Locate the cell with the specified text and output its (X, Y) center coordinate. 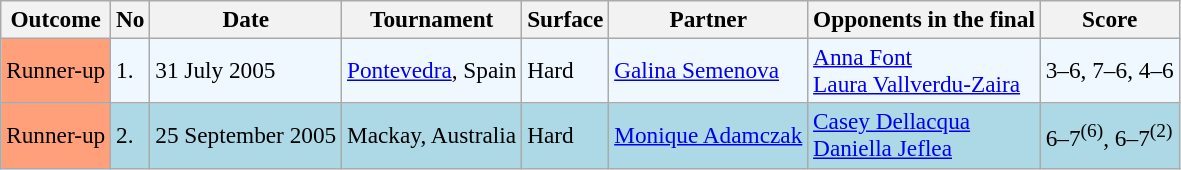
Outcome (56, 19)
Score (1110, 19)
Pontevedra, Spain (432, 70)
Tournament (432, 19)
2. (130, 136)
Date (246, 19)
25 September 2005 (246, 136)
Partner (708, 19)
No (130, 19)
Mackay, Australia (432, 136)
Casey Dellacqua Daniella Jeflea (924, 136)
1. (130, 70)
Surface (566, 19)
Monique Adamczak (708, 136)
Anna Font Laura Vallverdu-Zaira (924, 70)
6–7(6), 6–7(2) (1110, 136)
3–6, 7–6, 4–6 (1110, 70)
31 July 2005 (246, 70)
Opponents in the final (924, 19)
Galina Semenova (708, 70)
